Capture the cell that displays the provided text and extract its [x, y] central coordinate. 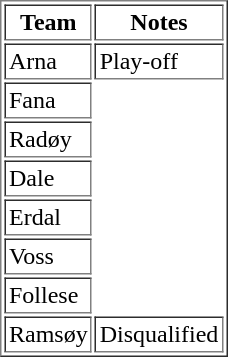
Arna [48, 62]
Dale [48, 178]
Notes [159, 22]
Play-off [159, 62]
Disqualified [159, 334]
Radøy [48, 140]
Erdal [48, 218]
Follese [48, 296]
Team [48, 22]
Fana [48, 100]
Ramsøy [48, 334]
Voss [48, 256]
